Extract the (x, y) coordinate from the center of the cell holding the provided text.  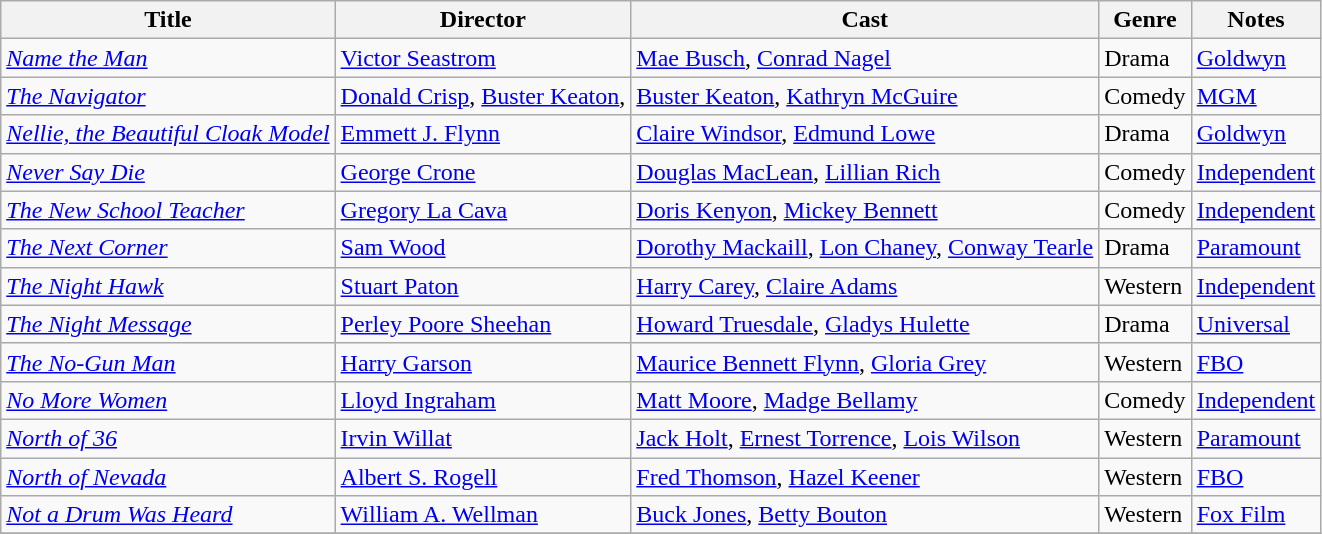
Buck Jones, Betty Bouton (865, 515)
Title (168, 20)
Irvin Willat (483, 438)
Mae Busch, Conrad Nagel (865, 58)
Harry Carey, Claire Adams (865, 286)
Jack Holt, Ernest Torrence, Lois Wilson (865, 438)
Nellie, the Beautiful Cloak Model (168, 134)
Name the Man (168, 58)
William A. Wellman (483, 515)
George Crone (483, 172)
Emmett J. Flynn (483, 134)
Notes (1256, 20)
Matt Moore, Madge Bellamy (865, 400)
Not a Drum Was Heard (168, 515)
No More Women (168, 400)
Howard Truesdale, Gladys Hulette (865, 324)
Maurice Bennett Flynn, Gloria Grey (865, 362)
Fox Film (1256, 515)
Lloyd Ingraham (483, 400)
The New School Teacher (168, 210)
Victor Seastrom (483, 58)
Douglas MacLean, Lillian Rich (865, 172)
The Next Corner (168, 248)
Genre (1145, 20)
Perley Poore Sheehan (483, 324)
The Night Message (168, 324)
The Night Hawk (168, 286)
Gregory La Cava (483, 210)
North of Nevada (168, 477)
Donald Crisp, Buster Keaton, (483, 96)
Dorothy Mackaill, Lon Chaney, Conway Tearle (865, 248)
Cast (865, 20)
The Navigator (168, 96)
Sam Wood (483, 248)
Never Say Die (168, 172)
Claire Windsor, Edmund Lowe (865, 134)
Director (483, 20)
MGM (1256, 96)
Stuart Paton (483, 286)
The No-Gun Man (168, 362)
Fred Thomson, Hazel Keener (865, 477)
Doris Kenyon, Mickey Bennett (865, 210)
Harry Garson (483, 362)
Albert S. Rogell (483, 477)
North of 36 (168, 438)
Buster Keaton, Kathryn McGuire (865, 96)
Universal (1256, 324)
